Scan for the cell matching the given text and deliver its [X, Y] coordinate at center. 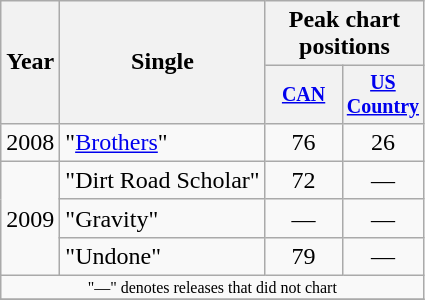
"Undone" [162, 256]
Single [162, 62]
Peak chartpositions [344, 34]
79 [304, 256]
"Gravity" [162, 218]
US Country [383, 94]
Year [30, 62]
72 [304, 180]
2008 [30, 142]
"—" denotes releases that did not chart [212, 288]
CAN [304, 94]
2009 [30, 218]
26 [383, 142]
"Brothers" [162, 142]
"Dirt Road Scholar" [162, 180]
76 [304, 142]
